Pinpoint the cell where the given text exists, returning its [x, y] midpoint coordinate. 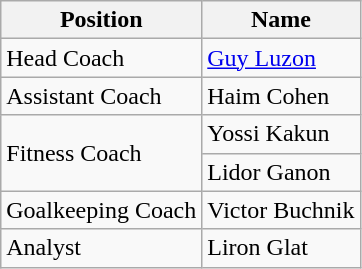
Analyst [102, 248]
Fitness Coach [102, 153]
Yossi Kakun [281, 134]
Head Coach [102, 58]
Goalkeeping Coach [102, 210]
Name [281, 20]
Lidor Ganon [281, 172]
Position [102, 20]
Guy Luzon [281, 58]
Victor Buchnik [281, 210]
Liron Glat [281, 248]
Assistant Coach [102, 96]
Haim Cohen [281, 96]
